Provide the (X, Y) coordinate of the cell's center where the given text is located.  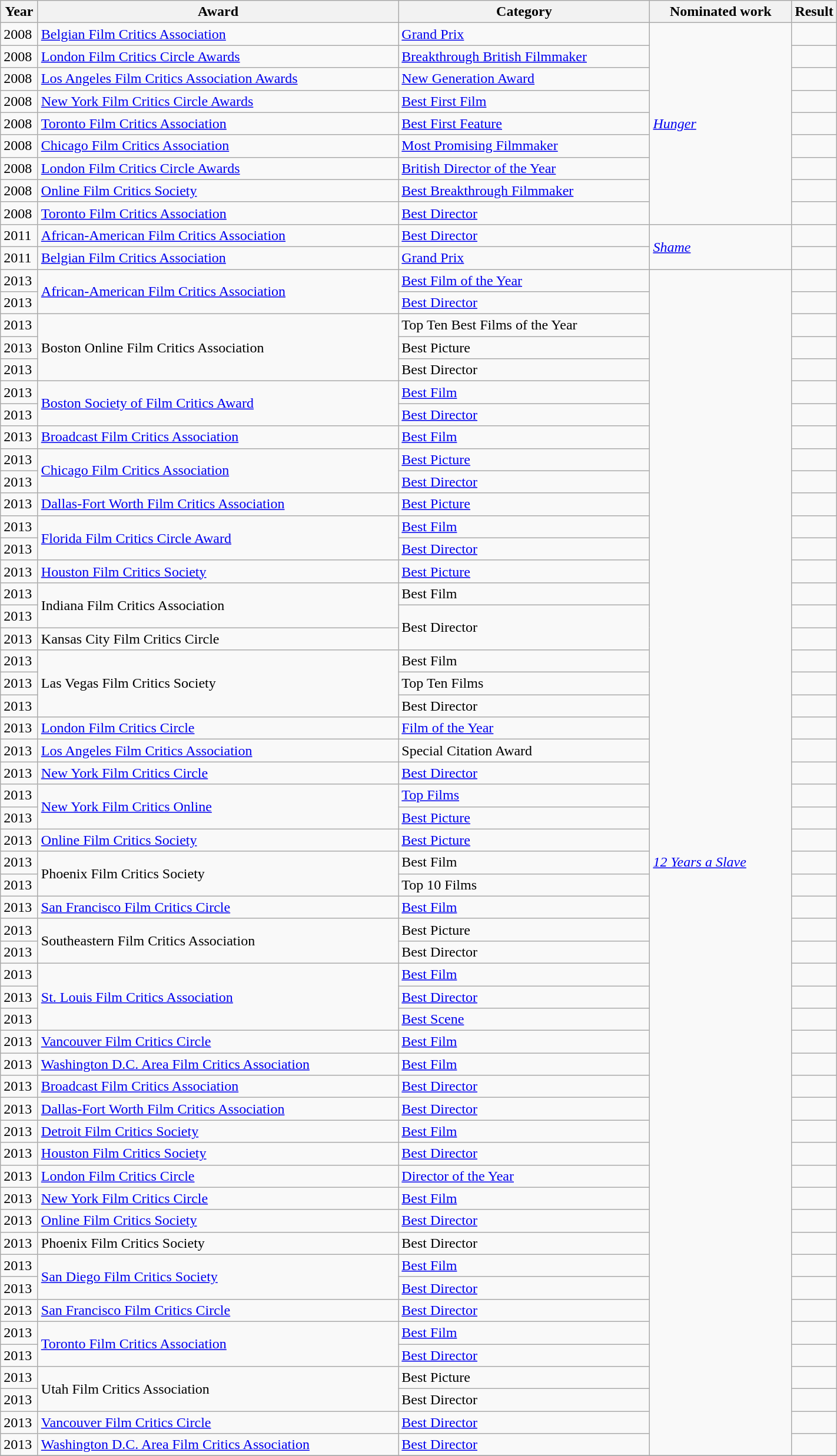
Breakthrough British Filmmaker (524, 56)
Top 10 Films (524, 885)
Hunger (720, 124)
Detroit Film Critics Society (218, 1131)
Best First Feature (524, 124)
Result (814, 12)
Award (218, 12)
Most Promising Filmmaker (524, 146)
Boston Society of Film Critics Award (218, 404)
Utah Film Critics Association (218, 1389)
Las Vegas Film Critics Society (218, 684)
12 Years a Slave (720, 862)
Category (524, 12)
St. Louis Film Critics Association (218, 997)
Best Scene (524, 1019)
Best Breakthrough Filmmaker (524, 191)
Top Ten Films (524, 684)
Indiana Film Critics Association (218, 605)
Director of the Year (524, 1176)
New York Film Critics Circle Awards (218, 101)
Best Film of the Year (524, 281)
Kansas City Film Critics Circle (218, 638)
Top Ten Best Films of the Year (524, 325)
New York Film Critics Online (218, 807)
Year (19, 12)
New Generation Award (524, 79)
Los Angeles Film Critics Association Awards (218, 79)
Los Angeles Film Critics Association (218, 751)
Special Citation Award (524, 751)
Top Films (524, 795)
Film of the Year (524, 728)
Shame (720, 246)
Southeastern Film Critics Association (218, 941)
British Director of the Year (524, 168)
San Diego Film Critics Society (218, 1277)
Florida Film Critics Circle Award (218, 538)
Best First Film (524, 101)
Boston Online Film Critics Association (218, 348)
Nominated work (720, 12)
